Locate the cell with the specified text and output its [x, y] center coordinate. 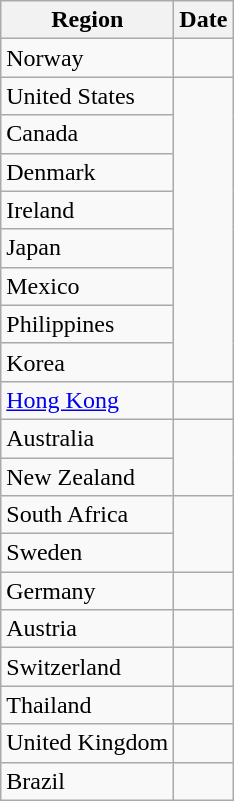
Region [88, 20]
Japan [88, 248]
Ireland [88, 210]
Hong Kong [88, 400]
Mexico [88, 286]
United Kingdom [88, 743]
Canada [88, 134]
Germany [88, 591]
United States [88, 96]
Brazil [88, 781]
Norway [88, 58]
Switzerland [88, 667]
South Africa [88, 515]
New Zealand [88, 477]
Austria [88, 629]
Philippines [88, 324]
Sweden [88, 553]
Thailand [88, 705]
Denmark [88, 172]
Korea [88, 362]
Australia [88, 438]
Date [204, 20]
